Scan for the cell matching the given text and deliver its [X, Y] coordinate at center. 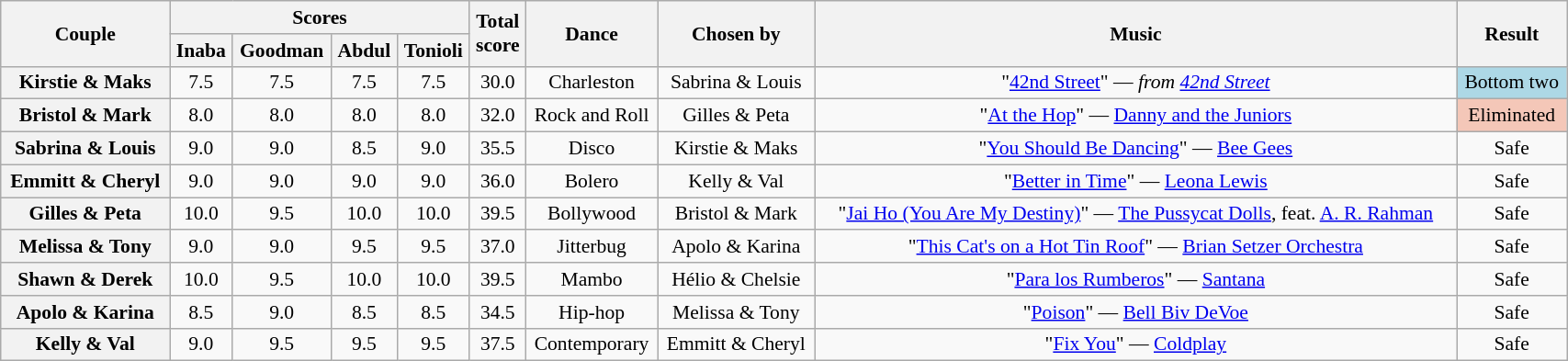
37.5 [498, 344]
"Para los Rumberos" — Santana [1135, 279]
Inaba [201, 51]
37.0 [498, 247]
34.5 [498, 312]
30.0 [498, 83]
"At the Hop" — Danny and the Juniors [1135, 116]
Bollywood [592, 214]
"Better in Time" — Leona Lewis [1135, 181]
32.0 [498, 116]
Music [1135, 33]
"42nd Street" — from 42nd Street [1135, 83]
Result [1512, 33]
"Poison" — Bell Biv DeVoe [1135, 312]
Dance [592, 33]
35.5 [498, 149]
Bottom two [1512, 83]
Charleston [592, 83]
Shawn & Derek [85, 279]
Tonioli [434, 51]
Hip-hop [592, 312]
Disco [592, 149]
Hélio & Chelsie [737, 279]
Scores [320, 17]
Totalscore [498, 33]
Mambo [592, 279]
Rock and Roll [592, 116]
36.0 [498, 181]
Goodman [282, 51]
Chosen by [737, 33]
Couple [85, 33]
"You Should Be Dancing" — Bee Gees [1135, 149]
Jitterbug [592, 247]
"Jai Ho (You Are My Destiny)" — The Pussycat Dolls, feat. A. R. Rahman [1135, 214]
"Fix You" — Coldplay [1135, 344]
"This Cat's on a Hot Tin Roof" — Brian Setzer Orchestra [1135, 247]
Abdul [364, 51]
Bolero [592, 181]
Contemporary [592, 344]
Eliminated [1512, 116]
